Determine the [x, y] coordinate at the center of the cell enclosing the given text.  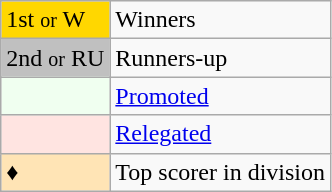
Top scorer in division [220, 172]
Winners [220, 20]
Runners-up [220, 58]
2nd or RU [56, 58]
♦ [56, 172]
1st or W [56, 20]
Promoted [220, 96]
Relegated [220, 134]
